Output the [X, Y] coordinate of the center of the cell containing the given text.  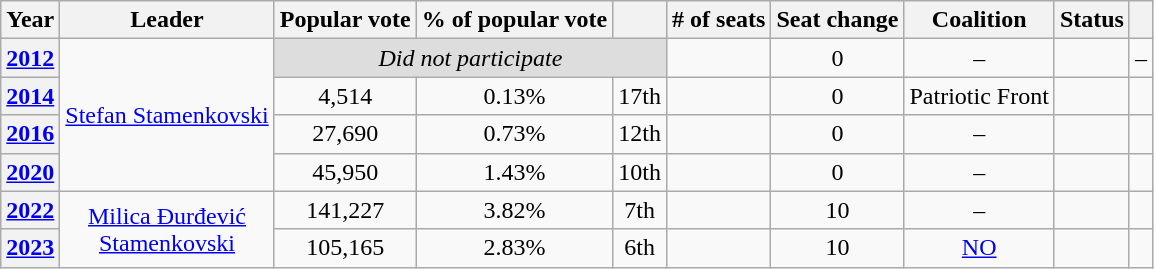
141,227 [345, 210]
6th [640, 248]
3.82% [514, 210]
Patriotic Front [979, 96]
105,165 [345, 248]
Year [30, 20]
7th [640, 210]
Coalition [979, 20]
NO [979, 248]
4,514 [345, 96]
2014 [30, 96]
17th [640, 96]
2016 [30, 134]
0.73% [514, 134]
% of popular vote [514, 20]
2012 [30, 58]
2023 [30, 248]
2022 [30, 210]
Did not participate [470, 58]
Stefan Stamenkovski [167, 115]
45,950 [345, 172]
# of seats [719, 20]
Milica ĐurđevićStamenkovski [167, 229]
Status [1092, 20]
2020 [30, 172]
1.43% [514, 172]
Popular vote [345, 20]
Leader [167, 20]
Seat change [838, 20]
10th [640, 172]
12th [640, 134]
0.13% [514, 96]
2.83% [514, 248]
27,690 [345, 134]
